Return (x, y) of the center of cell containing provided text 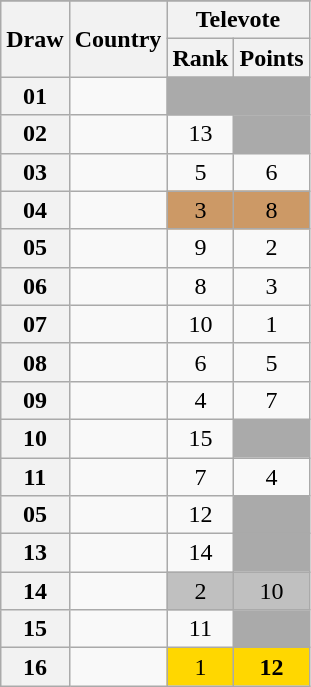
9 (200, 248)
02 (35, 134)
16 (35, 667)
09 (35, 400)
01 (35, 96)
08 (35, 362)
Country (118, 39)
07 (35, 324)
03 (35, 172)
Points (272, 58)
06 (35, 286)
Rank (200, 58)
Televote (238, 20)
04 (35, 210)
Draw (35, 39)
